From the cell containing the given text, extract its center point as (x, y) coordinate. 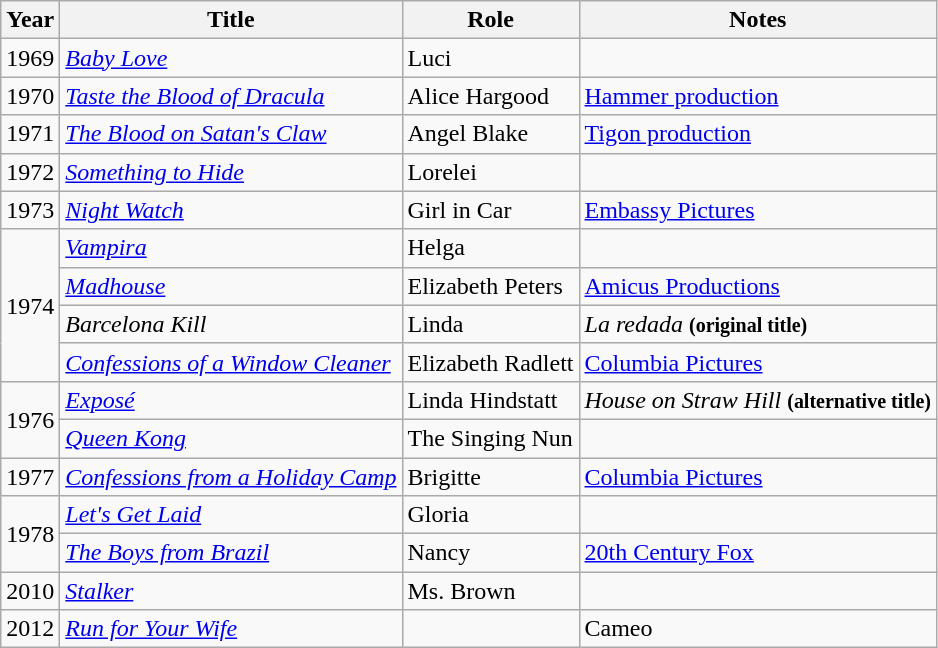
Role (490, 20)
Exposé (231, 400)
Something to Hide (231, 172)
2010 (30, 591)
Brigitte (490, 477)
1970 (30, 96)
Vampira (231, 248)
Barcelona Kill (231, 324)
1977 (30, 477)
1971 (30, 134)
Elizabeth Peters (490, 286)
1974 (30, 305)
House on Straw Hill (alternative title) (758, 400)
Luci (490, 58)
Title (231, 20)
Ms. Brown (490, 591)
Alice Hargood (490, 96)
La redada (original title) (758, 324)
Embassy Pictures (758, 210)
Let's Get Laid (231, 515)
Elizabeth Radlett (490, 362)
Madhouse (231, 286)
1972 (30, 172)
Linda Hindstatt (490, 400)
Gloria (490, 515)
Taste the Blood of Dracula (231, 96)
Queen Kong (231, 438)
Lorelei (490, 172)
Confessions of a Window Cleaner (231, 362)
Baby Love (231, 58)
Amicus Productions (758, 286)
Confessions from a Holiday Camp (231, 477)
1976 (30, 419)
Year (30, 20)
The Blood on Satan's Claw (231, 134)
1973 (30, 210)
The Singing Nun (490, 438)
Night Watch (231, 210)
1978 (30, 534)
20th Century Fox (758, 553)
Helga (490, 248)
Notes (758, 20)
Run for Your Wife (231, 629)
The Boys from Brazil (231, 553)
Tigon production (758, 134)
1969 (30, 58)
Cameo (758, 629)
Nancy (490, 553)
Girl in Car (490, 210)
Hammer production (758, 96)
Angel Blake (490, 134)
2012 (30, 629)
Stalker (231, 591)
Linda (490, 324)
